Capture the cell that displays the provided text and extract its [X, Y] central coordinate. 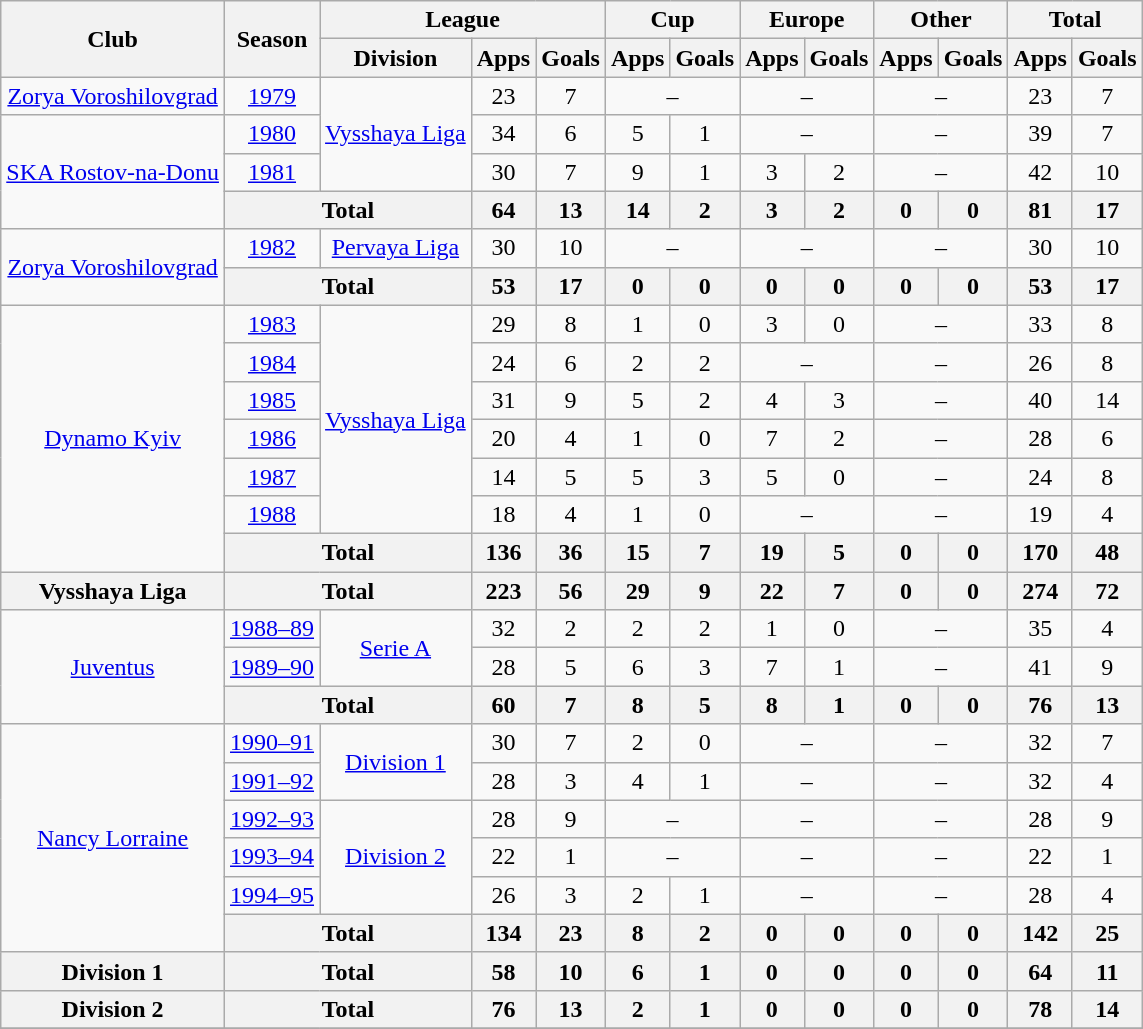
1990–91 [272, 743]
31 [503, 400]
25 [1107, 933]
Other [941, 20]
1994–95 [272, 895]
1988 [272, 515]
League [463, 20]
134 [503, 933]
SKA Rostov-na-Donu [113, 172]
223 [503, 591]
48 [1107, 553]
1980 [272, 134]
40 [1040, 400]
20 [503, 438]
Nancy Lorraine [113, 838]
1981 [272, 172]
170 [1040, 553]
78 [1040, 1009]
41 [1040, 667]
1985 [272, 400]
274 [1040, 591]
39 [1040, 134]
1982 [272, 248]
Juventus [113, 667]
1986 [272, 438]
Season [272, 39]
36 [571, 553]
Dynamo Kyiv [113, 438]
18 [503, 515]
1979 [272, 96]
72 [1107, 591]
1993–94 [272, 857]
1983 [272, 324]
Pervaya Liga [396, 248]
11 [1107, 971]
1987 [272, 477]
Club [113, 39]
60 [503, 705]
Division [396, 58]
56 [571, 591]
142 [1040, 933]
35 [1040, 629]
Europe [807, 20]
1984 [272, 362]
34 [503, 134]
1988–89 [272, 629]
136 [503, 553]
1992–93 [272, 819]
Serie A [396, 648]
81 [1040, 210]
1991–92 [272, 781]
33 [1040, 324]
15 [637, 553]
42 [1040, 172]
1989–90 [272, 667]
58 [503, 971]
Cup [672, 20]
